Provide the (x, y) coordinate of the cell's center where the given text is located.  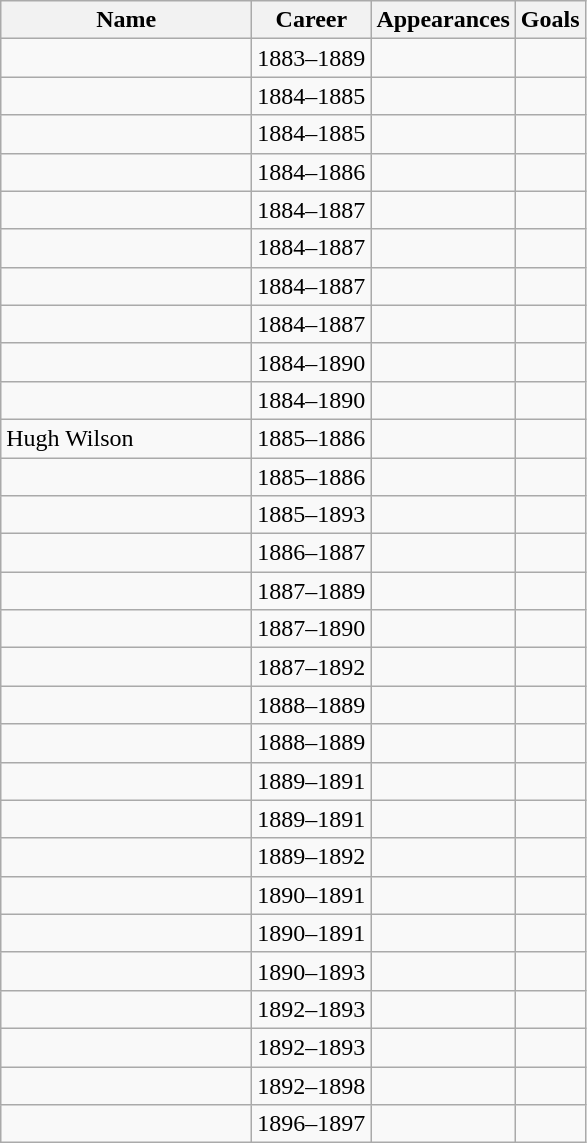
Goals (550, 20)
Hugh Wilson (126, 438)
1889–1892 (312, 857)
1890–1893 (312, 971)
Name (126, 20)
1887–1890 (312, 629)
1883–1889 (312, 58)
Career (312, 20)
1886–1887 (312, 553)
1884–1886 (312, 172)
1887–1892 (312, 667)
1896–1897 (312, 1124)
1892–1898 (312, 1085)
1887–1889 (312, 591)
Appearances (443, 20)
1885–1893 (312, 515)
